Output the (x, y) coordinate of the center of the cell containing the given text.  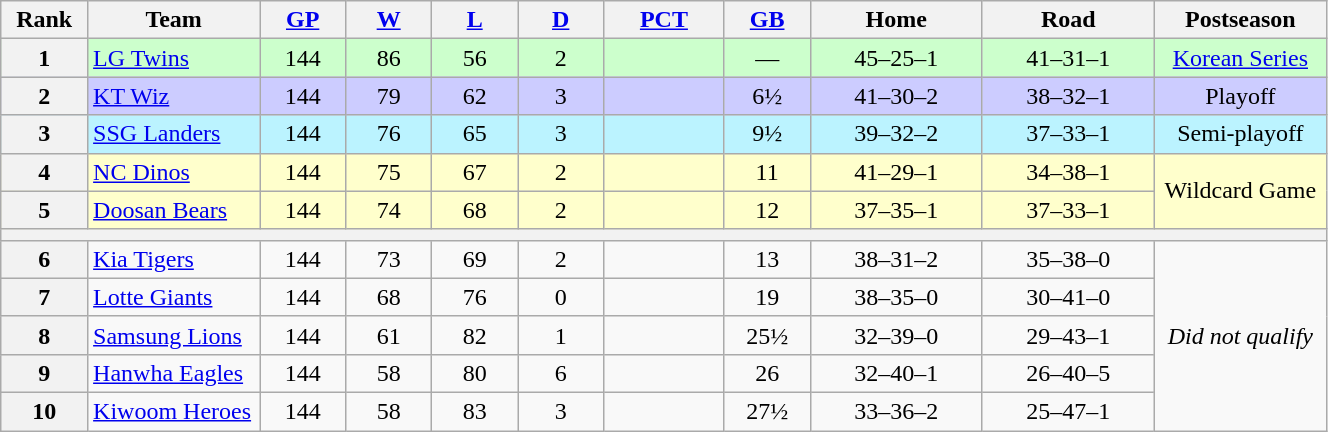
Road (1068, 20)
32–39–0 (896, 335)
37–35–1 (896, 210)
62 (475, 96)
KT Wiz (174, 96)
38–31–2 (896, 259)
39–32–2 (896, 134)
Doosan Bears (174, 210)
13 (767, 259)
30–41–0 (1068, 297)
80 (475, 373)
41–29–1 (896, 172)
Lotte Giants (174, 297)
0 (561, 297)
— (767, 58)
5 (44, 210)
GB (767, 20)
33–36–2 (896, 411)
GP (303, 20)
25–47–1 (1068, 411)
65 (475, 134)
Team (174, 20)
Korean Series (1240, 58)
74 (389, 210)
56 (475, 58)
6½ (767, 96)
75 (389, 172)
4 (44, 172)
27½ (767, 411)
Hanwha Eagles (174, 373)
61 (389, 335)
Wildcard Game (1240, 191)
83 (475, 411)
12 (767, 210)
10 (44, 411)
35–38–0 (1068, 259)
D (561, 20)
W (389, 20)
26 (767, 373)
Semi-playoff (1240, 134)
41–31–1 (1068, 58)
69 (475, 259)
26–40–5 (1068, 373)
38–35–0 (896, 297)
82 (475, 335)
34–38–1 (1068, 172)
Rank (44, 20)
Kia Tigers (174, 259)
86 (389, 58)
Samsung Lions (174, 335)
45–25–1 (896, 58)
29–43–1 (1068, 335)
Postseason (1240, 20)
9 (44, 373)
11 (767, 172)
32–40–1 (896, 373)
PCT (664, 20)
LG Twins (174, 58)
NC Dinos (174, 172)
SSG Landers (174, 134)
Home (896, 20)
9½ (767, 134)
38–32–1 (1068, 96)
7 (44, 297)
73 (389, 259)
8 (44, 335)
L (475, 20)
Did not qualify (1240, 335)
41–30–2 (896, 96)
Kiwoom Heroes (174, 411)
67 (475, 172)
25½ (767, 335)
Playoff (1240, 96)
19 (767, 297)
79 (389, 96)
